From the cell containing the given text, extract its center point as [x, y] coordinate. 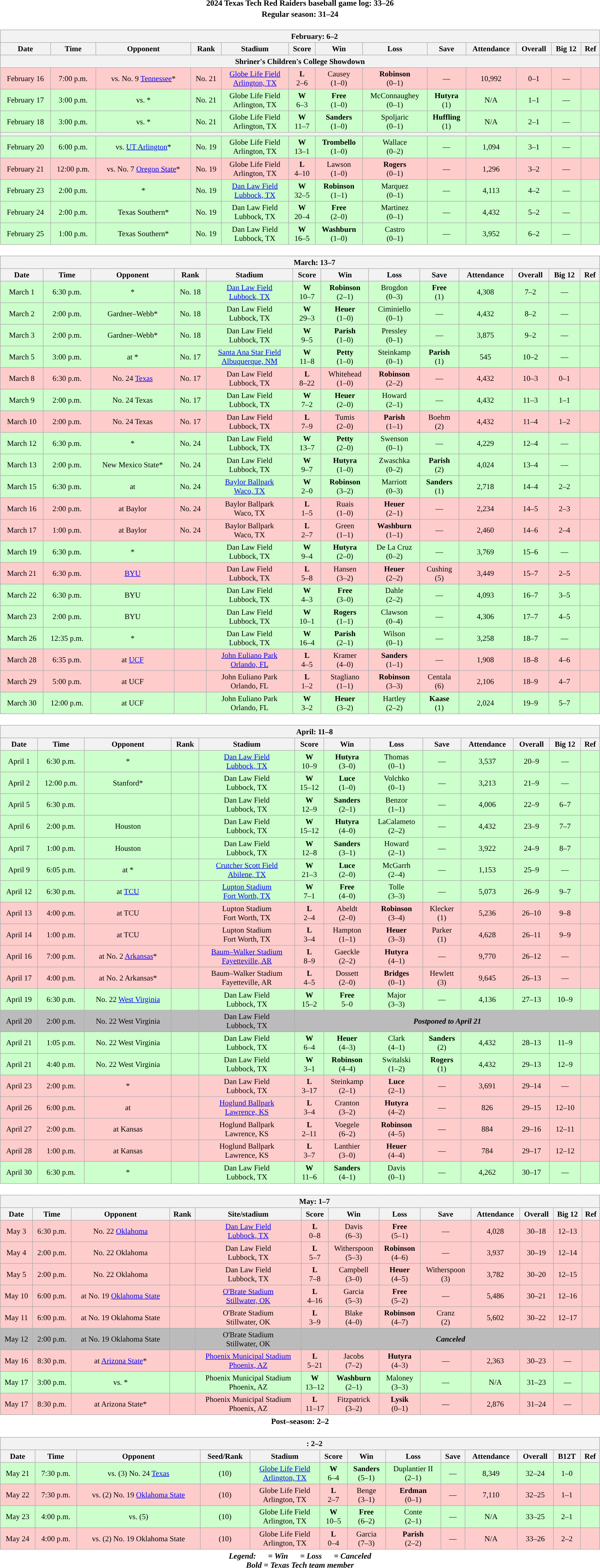
Volchko(0–1) [396, 783]
11–4 [530, 422]
6:35 p.m. [67, 660]
Sanders(3–1) [347, 848]
Free(6–2) [366, 1517]
5–7 [565, 703]
Hutyra(4–3) [400, 1361]
Robinson(4–5) [396, 1130]
Major(3–3) [396, 1000]
W13–7 [307, 444]
11–9 [565, 1042]
6–2 [534, 234]
March 28 [22, 660]
L0–8 [315, 1231]
Robinson(3–3) [394, 681]
26–13 [531, 978]
Kaase(1) [439, 703]
Free(5–1) [400, 1231]
Abeldt(2–0) [347, 913]
12–17 [568, 1318]
4–5 [565, 616]
Hutyra(4–2) [396, 1107]
33–26 [535, 1538]
Robinson(0–1) [395, 78]
2,024 [485, 703]
W9–7 [307, 465]
April 30 [19, 1172]
April 27 [19, 1130]
Marquez(0–1) [395, 190]
Parker(1) [442, 935]
March 8 [22, 379]
Hansen(3–2) [345, 573]
Sanders(2–1) [347, 805]
March 5 [22, 357]
Hutyra(4–1) [396, 956]
Pressley(0–1) [394, 335]
Spoljaric(0–1) [395, 122]
29–15 [531, 1107]
May 11 [16, 1318]
May 22 [18, 1495]
31–23 [536, 1382]
Heuer(4–3) [347, 1042]
February 24 [25, 212]
26–12 [531, 956]
884 [487, 1130]
April: 11–8 [300, 732]
4,262 [487, 1172]
9–7 [565, 891]
Fitzpatrick(3–2) [354, 1404]
W11–7 [302, 122]
29–14 [531, 1086]
Cushing(5) [439, 573]
May 23 [18, 1517]
Campbell(3–0) [354, 1274]
W13–12 [315, 1382]
Robinson(1–1) [339, 190]
Tolle(3–3) [396, 891]
4,308 [485, 292]
Heuer(3–3) [396, 935]
May 3 [16, 1231]
Canceled [451, 1339]
Hampton(1–1) [347, 935]
Robinson(4–4) [347, 1065]
Benzor(1–1) [396, 805]
W29–3 [307, 314]
Crutcher Scott FieldAbilene, TX [247, 870]
12–15 [568, 1274]
Robinson(3–2) [345, 486]
Zwaschka(0–2) [394, 465]
Rogers(1–1) [345, 616]
Washburn(1–0) [339, 234]
Tumis(2–0) [345, 422]
L5–21 [315, 1361]
1,908 [485, 660]
Clawson(0–4) [394, 616]
: 2–2 [300, 1444]
Heuer(2–1) [394, 508]
32–25 [535, 1495]
Bridges(0–1) [396, 978]
March 2 [22, 314]
L2–11 [309, 1130]
26–10 [531, 913]
Sanders(4–1) [347, 1172]
Heuer(1–0) [345, 314]
Sanders(2) [442, 1042]
5,486 [496, 1296]
Heuer(4–4) [396, 1151]
7–2 [530, 292]
6–7 [565, 805]
March 13 [22, 465]
L4–10 [302, 169]
27–13 [531, 1000]
De La Cruz(0–2) [394, 551]
March 10 [22, 422]
2,234 [485, 508]
April 26 [19, 1107]
5,602 [496, 1318]
4,024 [485, 465]
29–16 [531, 1130]
March 30 [22, 703]
Site/stadium [248, 1214]
16–7 [530, 595]
L5–7 [315, 1253]
April 19 [19, 1000]
Boehm(2) [439, 422]
Dahle(2–2) [394, 595]
Hutyra(3–0) [347, 762]
May 16 [16, 1361]
3–5 [565, 595]
vs. No. 7 Oregon State* [143, 169]
9,770 [487, 956]
March 26 [22, 638]
April 14 [19, 935]
McGarrh(2–4) [396, 870]
Centala(6) [439, 681]
W10–1 [307, 616]
February 16 [25, 78]
26–9 [531, 891]
2,460 [485, 530]
March 1 [22, 292]
3,449 [485, 573]
April 6 [19, 826]
vs. No. 9 Tennessee* [143, 78]
April 7 [19, 848]
4,028 [496, 1231]
4,306 [485, 616]
29–17 [531, 1151]
May 24 [18, 1538]
April 2 [19, 783]
March: 13–7 [300, 262]
31–24 [536, 1404]
Huffling(1) [447, 122]
LaCalameto(2–2) [396, 826]
Wilson(0–1) [394, 638]
9,645 [487, 978]
Free(3–0) [345, 595]
W12–9 [309, 805]
30–17 [531, 1172]
4,093 [485, 595]
Robinson(4–7) [400, 1318]
W9–4 [307, 551]
1:05 p.m. [61, 1042]
30–23 [536, 1361]
33–25 [535, 1517]
8,349 [491, 1473]
2,718 [485, 486]
1,094 [491, 147]
25–9 [531, 870]
April 1 [19, 762]
Steinkamp(2–1) [347, 1086]
February 17 [25, 100]
12–13 [568, 1231]
Hewlett(3) [442, 978]
W32–5 [302, 190]
15–7 [530, 573]
1,153 [487, 870]
9–9 [565, 935]
March 17 [22, 530]
vs. (3) No. 24 Texas [139, 1473]
Stanford* [128, 783]
W16–4 [307, 638]
Conte(2–1) [413, 1517]
May 4 [16, 1253]
Kramer(4–0) [345, 660]
Robinson(3–4) [396, 913]
2–5 [565, 573]
Hutyra(2–0) [345, 551]
28–13 [531, 1042]
March 19 [22, 551]
L5–8 [307, 573]
4–6 [565, 660]
L11–17 [315, 1404]
March 3 [22, 335]
Parish(1–1) [394, 422]
Causey(1–0) [339, 78]
Washburn(1–1) [394, 530]
February 25 [25, 234]
Sanders(5–1) [366, 1473]
12–11 [565, 1130]
Parish(2–1) [345, 638]
Luce(1–0) [347, 783]
W10–7 [307, 292]
2,106 [485, 681]
3,537 [487, 762]
11–3 [530, 400]
L2–6 [302, 78]
3,769 [485, 551]
4,229 [485, 444]
Parish(2) [439, 465]
April 17 [19, 978]
3,213 [487, 783]
3,875 [485, 335]
Martinez(0–1) [395, 212]
Hutyra(1) [447, 100]
4:40 p.m. [61, 1065]
Parish(2–2) [413, 1538]
Duplantier II(2–1) [413, 1473]
L7–9 [307, 422]
18–9 [530, 681]
Voegele(6–2) [347, 1130]
10–3 [530, 379]
545 [485, 357]
Petty(1–0) [345, 357]
Free(5–2) [400, 1296]
2–3 [565, 508]
4,006 [487, 805]
4–2 [534, 190]
Robinson(4–6) [400, 1253]
3,691 [487, 1086]
3,922 [487, 848]
Santa Ana Star FieldAlbuquerque, NM [250, 357]
Robinson(2–2) [394, 379]
Luce(2–1) [396, 1086]
12:35 p.m. [67, 638]
17–7 [530, 616]
12–16 [568, 1296]
W16–5 [302, 234]
Lanthier(3–0) [347, 1151]
Parish(1–0) [345, 335]
30–22 [536, 1318]
Free(1–0) [339, 100]
Green(1–1) [345, 530]
12–14 [568, 1253]
Hutyra(1–0) [345, 465]
L3–9 [315, 1318]
W2–0 [307, 486]
Hartley(2–2) [394, 703]
Rogers(1) [442, 1065]
7,110 [491, 1495]
4,136 [487, 1000]
12–9 [565, 1065]
8–7 [565, 848]
March 22 [22, 595]
23–9 [531, 826]
26–11 [531, 935]
Blake(4–0) [354, 1318]
New Mexico State* [133, 465]
L8–9 [309, 956]
30–20 [536, 1274]
1–0 [567, 1473]
Free(2–0) [339, 212]
Whitehead(1–0) [345, 379]
1–2 [565, 422]
March 9 [22, 400]
W12–8 [309, 848]
February 18 [25, 122]
W9–5 [307, 335]
Petty(2–0) [345, 444]
18–8 [530, 660]
Jacobs(7–2) [354, 1361]
Hutyra(4–0) [347, 826]
W10–9 [309, 762]
3,952 [491, 234]
L7–8 [315, 1274]
May: 1–7 [300, 1201]
March 23 [22, 616]
Lysik(0–1) [400, 1404]
Castro(0–1) [395, 234]
14–4 [530, 486]
Seed/Rank [225, 1456]
February 20 [25, 147]
14–6 [530, 530]
6:05 p.m. [61, 870]
McConnaughey(0–1) [395, 100]
10,992 [491, 78]
W3–1 [309, 1065]
10–2 [530, 357]
2,876 [496, 1404]
22–9 [531, 805]
20–9 [531, 762]
Heuer(3–2) [345, 703]
Rogers(0–1) [395, 169]
Marriott(0–3) [394, 486]
Shriner's Children's College Showdown [300, 61]
L0–4 [333, 1538]
Switalski(1–2) [396, 1065]
May 12 [16, 1339]
Sanders(1–1) [394, 660]
March 21 [22, 573]
February 21 [25, 169]
3,782 [496, 1274]
Swenson(0–1) [394, 444]
30–18 [536, 1231]
30–19 [536, 1253]
784 [487, 1151]
12–12 [565, 1151]
April 13 [19, 913]
April 28 [19, 1151]
2–4 [565, 530]
May 10 [16, 1296]
Witherspoon(5–3) [354, 1253]
L2–4 [309, 913]
Heuer(4–5) [400, 1274]
W4–3 [307, 595]
Brogdon(0–3) [394, 292]
18–7 [530, 638]
March 12 [22, 444]
Free(1) [439, 292]
W11–8 [307, 357]
May 5 [16, 1274]
Steinkamp(0–1) [394, 357]
March 15 [22, 486]
W10–5 [333, 1517]
826 [487, 1107]
W7–1 [309, 891]
Robinson(2–1) [345, 292]
Parish(1) [439, 357]
L1–5 [307, 508]
14–5 [530, 508]
2,363 [496, 1361]
Benge(3–1) [366, 1495]
5,073 [487, 891]
B12T [567, 1456]
vs. (5) [139, 1517]
Garcia(5–3) [354, 1296]
L4–16 [315, 1296]
15–6 [530, 551]
April 16 [19, 956]
1,296 [491, 169]
Washburn(2–1) [354, 1382]
Wallace(0–2) [395, 147]
13–4 [530, 465]
L1–2 [307, 681]
February: 6–2 [300, 36]
Free5–0 [347, 1000]
Dossett(2–0) [347, 978]
W3–2 [307, 703]
May 21 [18, 1473]
Gaeckle(2–2) [347, 956]
Free(4–0) [347, 891]
April 5 [19, 805]
Sanders(1–0) [339, 122]
Postponed to April 21 [447, 1021]
Ciminiello(0–1) [394, 314]
vs. UT Arlington* [143, 147]
Maloney(3–3) [400, 1382]
Heuer(2–0) [345, 400]
32–24 [535, 1473]
W6–3 [302, 100]
24–9 [531, 848]
Lawson(1–0) [339, 169]
April 9 [19, 870]
10–9 [565, 1000]
W11–6 [309, 1172]
Garcia(7–3) [366, 1538]
3,937 [496, 1253]
April 12 [19, 891]
March 16 [22, 508]
W20–4 [302, 212]
Heuer(2–2) [394, 573]
21–9 [531, 783]
W21–3 [309, 870]
19–9 [530, 703]
February 23 [25, 190]
Luce(2–0) [347, 870]
Trombello(1–0) [339, 147]
8–2 [530, 314]
Thomas(0–1) [396, 762]
3,258 [485, 638]
Cranton(3–2) [347, 1107]
3–2 [534, 169]
L8–22 [307, 379]
4,113 [491, 190]
W13–1 [302, 147]
4–7 [565, 681]
Ruais(1–0) [345, 508]
Sanders(1) [439, 486]
Davis(0–1) [396, 1172]
W7–2 [307, 400]
5–2 [534, 212]
5:00 p.m. [67, 681]
9–8 [565, 913]
Witherspoon(3) [446, 1274]
April 20 [19, 1021]
Klecker(1) [442, 913]
5,236 [487, 913]
4,628 [487, 935]
L3–7 [309, 1151]
Erdman(0–1) [413, 1495]
29–13 [531, 1065]
12–10 [565, 1107]
30–21 [536, 1296]
3–1 [534, 147]
L3–17 [309, 1086]
Davis(6–3) [354, 1231]
Stagliano(1–1) [345, 681]
April 23 [19, 1086]
Cranz(2) [446, 1318]
W15–2 [309, 1000]
March 29 [22, 681]
12–4 [530, 444]
9–2 [530, 335]
7–7 [565, 826]
Clark(4–1) [396, 1042]
